For the text-containing cell, return its midpoint in [x, y] coordinate format. 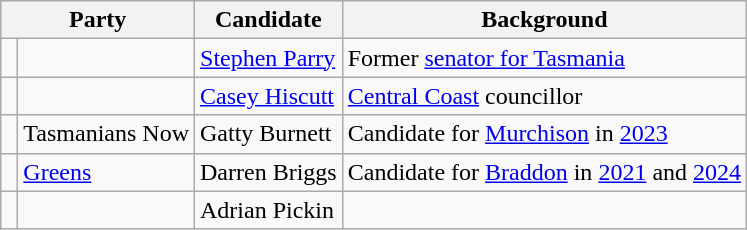
Party [98, 20]
Casey Hiscutt [269, 96]
Background [544, 20]
Former senator for Tasmania [544, 58]
Adrian Pickin [269, 210]
Greens [106, 172]
Stephen Parry [269, 58]
Darren Briggs [269, 172]
Gatty Burnett [269, 134]
Candidate for Braddon in 2021 and 2024 [544, 172]
Candidate for Murchison in 2023 [544, 134]
Tasmanians Now [106, 134]
Central Coast councillor [544, 96]
Candidate [269, 20]
